Provide the [X, Y] coordinate of the cell's center where the given text is located.  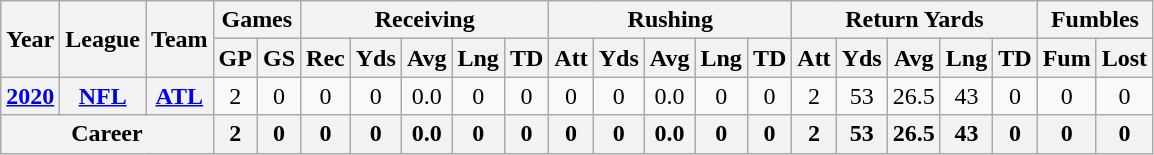
ATL [180, 96]
Fum [1066, 58]
NFL [103, 96]
League [103, 39]
GS [278, 58]
GP [235, 58]
Team [180, 39]
Year [30, 39]
2020 [30, 96]
Rushing [670, 20]
Fumbles [1094, 20]
Rec [326, 58]
Career [107, 134]
Receiving [425, 20]
Lost [1124, 58]
Return Yards [914, 20]
Games [256, 20]
